Detect which cell encompasses the target text, then output its (X, Y) center coordinate. 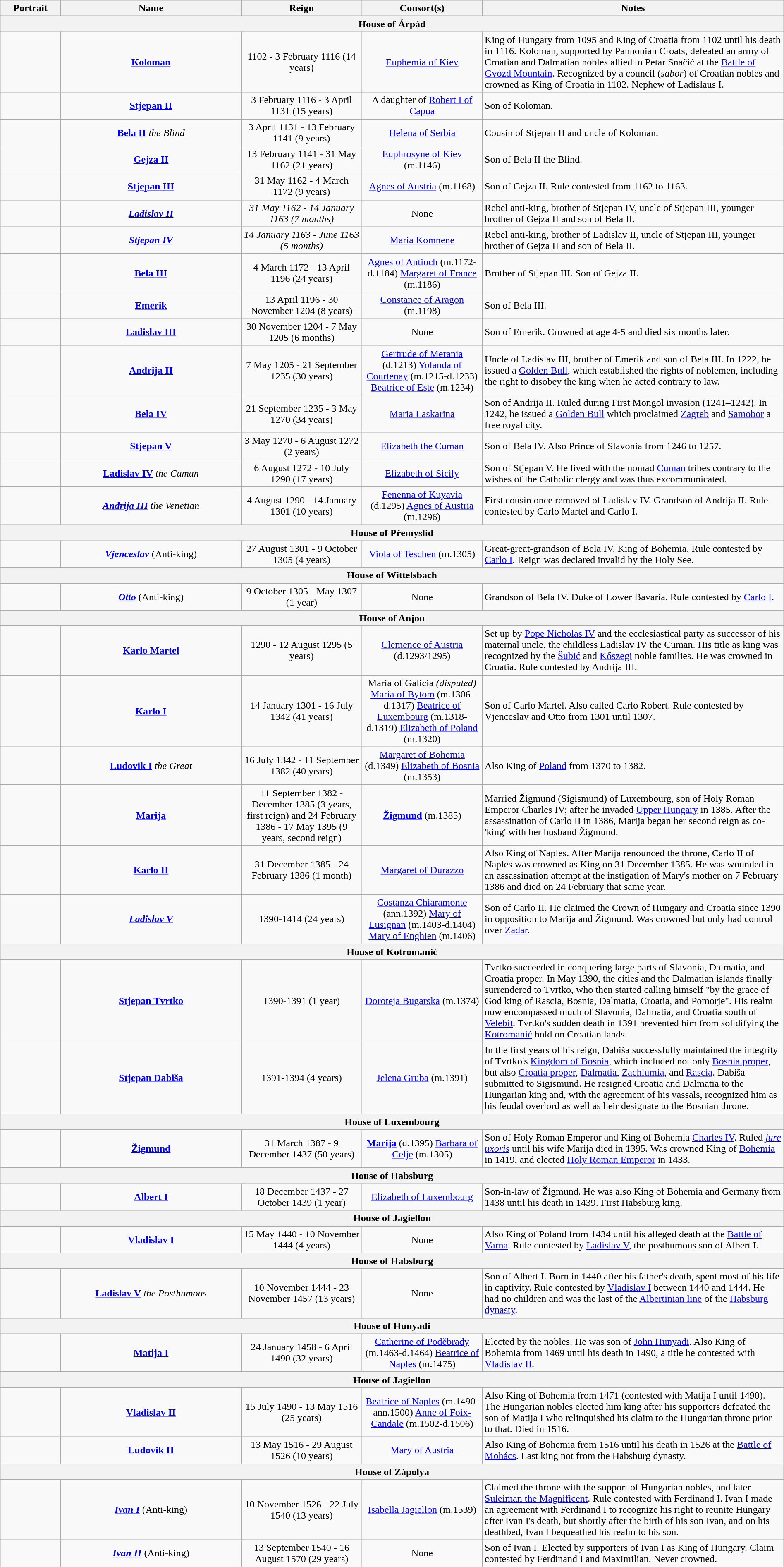
Karlo I (151, 711)
Elizabeth the Cuman (422, 447)
Bela II the Blind (151, 132)
1390-1391 (1 year) (302, 1001)
9 October 1305 - May 1307 (1 year) (302, 597)
Elizabeth of Luxembourg (422, 1197)
Helena of Serbia (422, 132)
House of Árpád (392, 24)
Son of Bela II the Blind. (633, 160)
Ladislav III (151, 332)
10 November 1526 - 22 July 1540 (13 years) (302, 1510)
Ladislav II (151, 213)
House of Wittelsbach (392, 575)
First cousin once removed of Ladislav IV. Grandson of Andrija II. Rule contested by Carlo Martel and Carlo I. (633, 506)
Rebel anti-king, brother of Stjepan IV, uncle of Stjepan III, younger brother of Gejza II and son of Bela II. (633, 213)
Ladislav V the Posthumous (151, 1293)
Son of Ivan I. Elected by supporters of Ivan I as King of Hungary. Claim contested by Ferdinand I and Maximilian. Never crowned. (633, 1554)
1290 - 12 August 1295 (5 years) (302, 650)
Ladislav V (151, 919)
Žigmund (151, 1149)
7 May 1205 - 21 September 1235 (30 years) (302, 371)
Ivan I (Anti-king) (151, 1510)
Isabella Jagiellon (m.1539) (422, 1510)
Gertrude of Merania (d.1213) Yolanda of Courtenay (m.1215-d.1233) Beatrice of Este (m.1234) (422, 371)
4 August 1290 - 14 January 1301 (10 years) (302, 506)
13 May 1516 - 29 August 1526 (10 years) (302, 1450)
Son-in-law of Žigmund. He was also King of Bohemia and Germany from 1438 until his death in 1439. First Habsburg king. (633, 1197)
Stjepan Tvrtko (151, 1001)
Notes (633, 8)
Son of Stjepan V. He lived with the nomad Cuman tribes contrary to the wishes of the Catholic clergy and was thus excommunicated. (633, 473)
Stjepan III (151, 186)
Agnes of Antioch (m.1172-d.1184) Margaret of France (m.1186) (422, 273)
Andrija II (151, 371)
Maria Laskarina (422, 414)
15 July 1490 - 13 May 1516 (25 years) (302, 1412)
11 September 1382 - December 1385 (3 years, first reign) and 24 February 1386 - 17 May 1395 (9 years, second reign) (302, 815)
Rebel anti-king, brother of Ladislav II, uncle of Stjepan III, younger brother of Gejza II and son of Bela II. (633, 240)
Elizabeth of Sicily (422, 473)
31 March 1387 - 9 December 1437 (50 years) (302, 1149)
House of Zápolya (392, 1471)
Emerik (151, 305)
14 January 1301 - 16 July 1342 (41 years) (302, 711)
Also King of Poland from 1370 to 1382. (633, 766)
3 April 1131 - 13 February 1141 (9 years) (302, 132)
Gejza II (151, 160)
Reign (302, 8)
Son of Emerik. Crowned at age 4-5 and died six months later. (633, 332)
Son of Bela IV. Also Prince of Slavonia from 1246 to 1257. (633, 447)
Brother of Stjepan III. Son of Gejza II. (633, 273)
Agnes of Austria (m.1168) (422, 186)
21 September 1235 - 3 May 1270 (34 years) (302, 414)
16 July 1342 - 11 September 1382 (40 years) (302, 766)
31 December 1385 - 24 February 1386 (1 month) (302, 870)
Son of Carlo Martel. Also called Carlo Robert. Rule contested by Vjenceslav and Otto from 1301 until 1307. (633, 711)
Catherine of Poděbrady (m.1463-d.1464) Beatrice of Naples (m.1475) (422, 1353)
13 February 1141 - 31 May 1162 (21 years) (302, 160)
Fenenna of Kuyavia (d.1295) Agnes of Austria (m.1296) (422, 506)
Vladislav II (151, 1412)
Beatrice of Naples (m.1490-ann.1500) Anne of Foix-Candale (m.1502-d.1506) (422, 1412)
Grandson of Bela IV. Duke of Lower Bavaria. Rule contested by Carlo I. (633, 597)
Euphemia of Kiev (422, 62)
Maria of Galicia (disputed) Maria of Bytom (m.1306-d.1317) Beatrice of Luxembourg (m.1318-d.1319) Elizabeth of Poland (m.1320) (422, 711)
Karlo Martel (151, 650)
Name (151, 8)
Stjepan Dabiša (151, 1078)
13 September 1540 - 16 August 1570 (29 years) (302, 1554)
Jelena Gruba (m.1391) (422, 1078)
31 May 1162 - 4 March 1172 (9 years) (302, 186)
Stjepan II (151, 106)
3 February 1116 - 3 April 1131 (15 years) (302, 106)
Maria Komnene (422, 240)
24 January 1458 - 6 April 1490 (32 years) (302, 1353)
Cousin of Stjepan II and uncle of Koloman. (633, 132)
Ludovik I the Great (151, 766)
Albert I (151, 1197)
15 May 1440 - 10 November 1444 (4 years) (302, 1239)
Karlo II (151, 870)
13 April 1196 - 30 November 1204 (8 years) (302, 305)
Margaret of Durazzo (422, 870)
Son of Bela III. (633, 305)
10 November 1444 - 23 November 1457 (13 years) (302, 1293)
Matija I (151, 1353)
Portrait (31, 8)
Constance of Aragon (m.1198) (422, 305)
House of Hunyadi (392, 1326)
Mary of Austria (422, 1450)
Vladislav I (151, 1239)
House of Anjou (392, 618)
Bela IV (151, 414)
Stjepan IV (151, 240)
Consort(s) (422, 8)
Son of Gejza II. Rule contested from 1162 to 1163. (633, 186)
Ludovik II (151, 1450)
14 January 1163 - June 1163 (5 months) (302, 240)
30 November 1204 - 7 May 1205 (6 months) (302, 332)
18 December 1437 - 27 October 1439 (1 year) (302, 1197)
Costanza Chiaramonte (ann.1392) Mary of Lusignan (m.1403-d.1404) Mary of Enghien (m.1406) (422, 919)
1390-1414 (24 years) (302, 919)
Viola of Teschen (m.1305) (422, 554)
House of Luxembourg (392, 1122)
6 August 1272 - 10 July 1290 (17 years) (302, 473)
Doroteja Bugarska (m.1374) (422, 1001)
Great-great-grandson of Bela IV. King of Bohemia. Rule contested by Carlo I. Reign was declared invalid by the Holy See. (633, 554)
Vjenceslav (Anti-king) (151, 554)
Clemence of Austria (d.1293/1295) (422, 650)
Also King of Bohemia from 1516 until his death in 1526 at the Battle of Mohács. Last king not from the Habsburg dynasty. (633, 1450)
House of Kotromanić (392, 952)
4 March 1172 - 13 April 1196 (24 years) (302, 273)
Žigmund (m.1385) (422, 815)
Marija (d.1395) Barbara of Celje (m.1305) (422, 1149)
Also King of Poland from 1434 until his alleged death at the Battle of Varna. Rule contested by Ladislav V, the posthumous son of Albert I. (633, 1239)
Euphrosyne of Kiev (m.1146) (422, 160)
1391-1394 (4 years) (302, 1078)
Ivan II (Anti-king) (151, 1554)
Margaret of Bohemia (d.1349) Elizabeth of Bosnia (m.1353) (422, 766)
Andrija III the Venetian (151, 506)
Son of Koloman. (633, 106)
Ladislav IV the Cuman (151, 473)
3 May 1270 - 6 August 1272 (2 years) (302, 447)
A daughter of Robert I of Capua (422, 106)
Otto (Anti-king) (151, 597)
Elected by the nobles. He was son of John Hunyadi. Also King of Bohemia from 1469 until his death in 1490, a title he contested with Vladislav II. (633, 1353)
1102 - 3 February 1116 (14 years) (302, 62)
Koloman (151, 62)
27 August 1301 - 9 October 1305 (4 years) (302, 554)
Stjepan V (151, 447)
Bela III (151, 273)
31 May 1162 - 14 January 1163 (7 months) (302, 213)
House of Přemyslid (392, 533)
Marija (151, 815)
